Provide the (X, Y) coordinate of the cell's center where the given text is located.  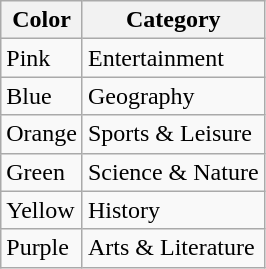
Green (42, 172)
Category (173, 20)
Entertainment (173, 58)
Purple (42, 248)
Color (42, 20)
History (173, 210)
Science & Nature (173, 172)
Pink (42, 58)
Arts & Literature (173, 248)
Geography (173, 96)
Yellow (42, 210)
Blue (42, 96)
Sports & Leisure (173, 134)
Orange (42, 134)
